Search for the cell housing the specified text and yield its [x, y] center coordinate. 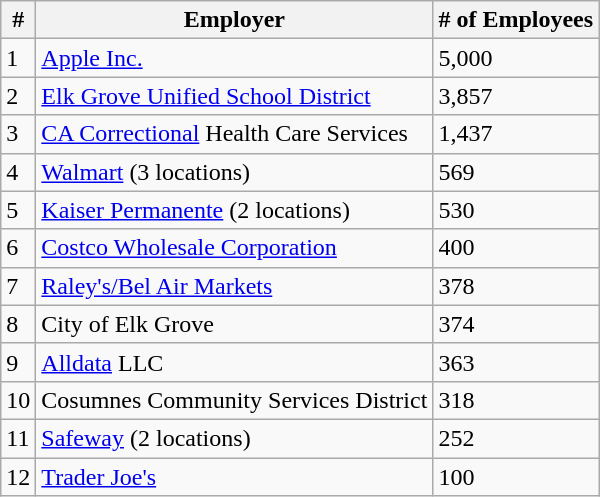
Employer [234, 20]
Safeway (2 locations) [234, 438]
City of Elk Grove [234, 324]
4 [18, 172]
10 [18, 400]
Apple Inc. [234, 58]
569 [516, 172]
12 [18, 477]
11 [18, 438]
374 [516, 324]
5,000 [516, 58]
400 [516, 248]
Alldata LLC [234, 362]
7 [18, 286]
530 [516, 210]
9 [18, 362]
# of Employees [516, 20]
Kaiser Permanente (2 locations) [234, 210]
CA Correctional Health Care Services [234, 134]
Cosumnes Community Services District [234, 400]
Elk Grove Unified School District [234, 96]
3 [18, 134]
1 [18, 58]
5 [18, 210]
# [18, 20]
1,437 [516, 134]
378 [516, 286]
100 [516, 477]
252 [516, 438]
3,857 [516, 96]
8 [18, 324]
Walmart (3 locations) [234, 172]
6 [18, 248]
2 [18, 96]
318 [516, 400]
Raley's/Bel Air Markets [234, 286]
363 [516, 362]
Trader Joe's [234, 477]
Costco Wholesale Corporation [234, 248]
